Detect which cell encompasses the target text, then output its [X, Y] center coordinate. 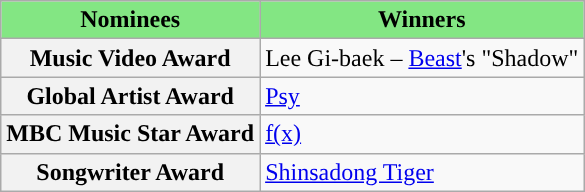
Shinsadong Tiger [422, 172]
Global Artist Award [130, 96]
Songwriter Award [130, 172]
f(x) [422, 134]
Music Video Award [130, 58]
MBC Music Star Award [130, 134]
Winners [422, 20]
Nominees [130, 20]
Lee Gi-baek – Beast's "Shadow" [422, 58]
Psy [422, 96]
